Pinpoint the cell where the given text exists, returning its [x, y] midpoint coordinate. 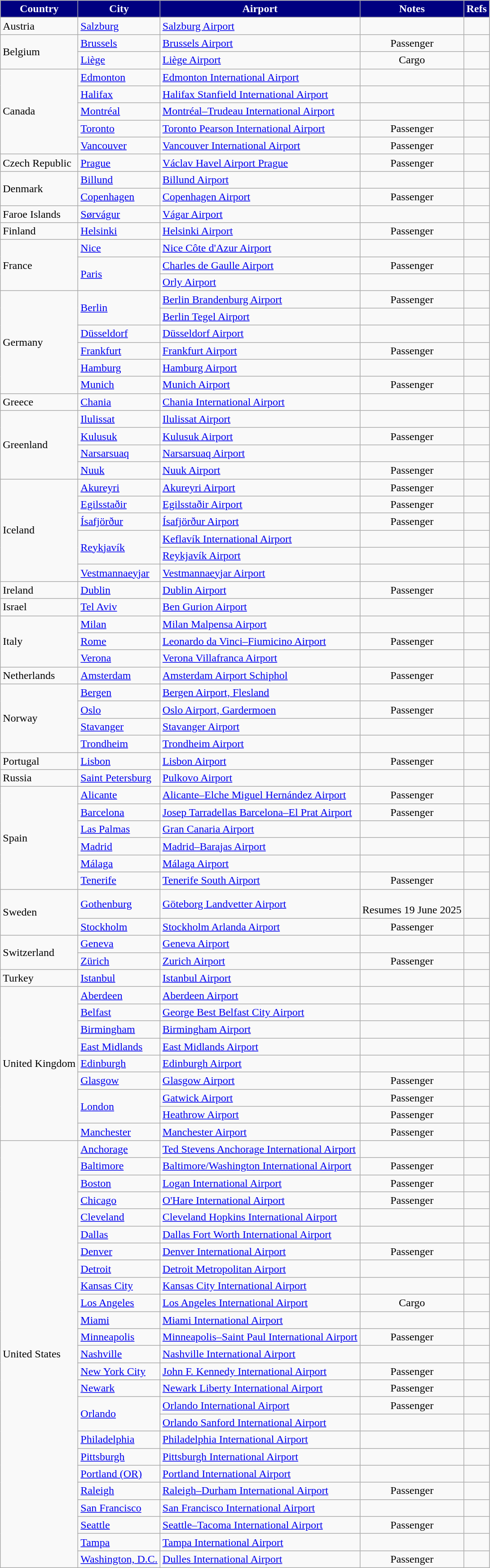
Liège [119, 60]
Lisbon [119, 761]
Dublin [119, 590]
Miami International Airport [260, 1320]
Berlin Tegel Airport [260, 317]
Turkey [40, 978]
Geneva [119, 944]
Manchester Airport [260, 1132]
Tampa International Airport [260, 1542]
Finland [40, 231]
Verona Villafranca Airport [260, 658]
Barcelona [119, 812]
Chicago [119, 1200]
Detroit [119, 1268]
Netherlands [40, 675]
Gatwick Airport [260, 1098]
Portland (OR) [119, 1474]
Notes [412, 9]
London [119, 1106]
Akureyri [119, 487]
Orlando [119, 1414]
Logan International Airport [260, 1183]
Pittsburgh International Airport [260, 1457]
Charles de Gaulle Airport [260, 265]
Glasgow Airport [260, 1081]
East Midlands Airport [260, 1047]
Frankfurt Airport [260, 351]
Tampa [119, 1542]
Nashville [119, 1354]
Nuuk [119, 470]
United States [40, 1354]
Brussels [119, 43]
East Midlands [119, 1047]
Pulkovo Airport [260, 778]
Aberdeen [119, 995]
Billund Airport [260, 180]
Newark [119, 1388]
Brussels Airport [260, 43]
Denver [119, 1251]
Berlin Brandenburg Airport [260, 300]
Ilulissat [119, 419]
Las Palmas [119, 829]
Seattle–Tacoma International Airport [260, 1525]
Gothenburg [119, 903]
Madrid [119, 846]
Ireland [40, 590]
San Francisco [119, 1508]
Frankfurt [119, 351]
Washington, D.C. [119, 1559]
Switzerland [40, 952]
Orlando International Airport [260, 1405]
Los Angeles [119, 1303]
Greece [40, 402]
Dublin Airport [260, 590]
Portland International Airport [260, 1474]
Stavanger Airport [260, 727]
Tenerife South Airport [260, 881]
Baltimore/Washington International Airport [260, 1166]
Kansas City [119, 1286]
Canada [40, 111]
Vestmannaeyjar Airport [260, 573]
George Best Belfast City Airport [260, 1012]
Edinburgh Airport [260, 1064]
Liège Airport [260, 60]
Manchester [119, 1132]
Anchorage [119, 1149]
Russia [40, 778]
Helsinki [119, 231]
Edinburgh [119, 1064]
Nashville International Airport [260, 1354]
Dallas Fort Worth International Airport [260, 1234]
Orlando Sanford International Airport [260, 1423]
Boston [119, 1183]
Greenland [40, 445]
Glasgow [119, 1081]
Amsterdam [119, 675]
Zurich Airport [260, 961]
Kulusuk Airport [260, 436]
Philadelphia International Airport [260, 1440]
Václav Havel Airport Prague [260, 163]
Hamburg [119, 368]
Tel Aviv [119, 607]
Halifax [119, 94]
Spain [40, 838]
Israel [40, 607]
Stockholm Arlanda Airport [260, 927]
Norway [40, 718]
Stockholm [119, 927]
Austria [40, 26]
Sweden [40, 912]
Belfast [119, 1012]
Trondheim Airport [260, 744]
Orly Airport [260, 282]
Milan Malpensa Airport [260, 624]
Raleigh–Durham International Airport [260, 1491]
Akureyri Airport [260, 487]
Málaga [119, 863]
Narsarsuaq [119, 453]
Madrid–Barajas Airport [260, 846]
Ísafjörður [119, 522]
United Kingdom [40, 1063]
John F. Kennedy International Airport [260, 1371]
Oslo Airport, Gardermoen [260, 709]
Paris [119, 274]
Toronto Pearson International Airport [260, 128]
Raleigh [119, 1491]
Trondheim [119, 744]
Los Angeles International Airport [260, 1303]
France [40, 265]
Oslo [119, 709]
Bergen [119, 692]
Belgium [40, 52]
Reykjavík Airport [260, 556]
Toronto [119, 128]
Prague [119, 163]
Miami [119, 1320]
Newark Liberty International Airport [260, 1388]
Nice Côte d'Azur Airport [260, 248]
Chania [119, 402]
Vestmannaeyjar [119, 573]
Denver International Airport [260, 1251]
Lisbon Airport [260, 761]
Geneva Airport [260, 944]
Country [40, 9]
Istanbul [119, 978]
Denmark [40, 188]
Reykjavík [119, 547]
Josep Tarradellas Barcelona–El Prat Airport [260, 812]
Cleveland Hopkins International Airport [260, 1217]
Montréal–Trudeau International Airport [260, 111]
Munich [119, 385]
Istanbul Airport [260, 978]
Helsinki Airport [260, 231]
Faroe Islands [40, 214]
Detroit Metropolitan Airport [260, 1268]
Birmingham Airport [260, 1029]
Baltimore [119, 1166]
Munich Airport [260, 385]
Halifax Stanfield International Airport [260, 94]
New York City [119, 1371]
Minneapolis [119, 1337]
Egilsstaðir Airport [260, 505]
Zürich [119, 961]
Gran Canaria Airport [260, 829]
Iceland [40, 530]
Salzburg Airport [260, 26]
Birmingham [119, 1029]
Minneapolis–Saint Paul International Airport [260, 1337]
Ísafjörður Airport [260, 522]
San Francisco International Airport [260, 1508]
Cleveland [119, 1217]
Verona [119, 658]
Göteborg Landvetter Airport [260, 903]
Egilsstaðir [119, 505]
Refs [477, 9]
Airport [260, 9]
Dulles International Airport [260, 1559]
Philadelphia [119, 1440]
Copenhagen Airport [260, 197]
Düsseldorf Airport [260, 334]
Copenhagen [119, 197]
Italy [40, 641]
Vancouver International Airport [260, 145]
Stavanger [119, 727]
O'Hare International Airport [260, 1200]
Düsseldorf [119, 334]
Edmonton International Airport [260, 77]
Seattle [119, 1525]
Billund [119, 180]
Nuuk Airport [260, 470]
Hamburg Airport [260, 368]
Ilulissat Airport [260, 419]
Málaga Airport [260, 863]
Heathrow Airport [260, 1115]
Resumes 19 June 2025 [412, 903]
Germany [40, 342]
Dallas [119, 1234]
Vágar Airport [260, 214]
Pittsburgh [119, 1457]
Leonardo da Vinci–Fiumicino Airport [260, 641]
Rome [119, 641]
Bergen Airport, Flesland [260, 692]
Saint Petersburg [119, 778]
Nice [119, 248]
Kansas City International Airport [260, 1286]
Ted Stevens Anchorage International Airport [260, 1149]
Czech Republic [40, 163]
City [119, 9]
Chania International Airport [260, 402]
Aberdeen Airport [260, 995]
Montréal [119, 111]
Portugal [40, 761]
Sørvágur [119, 214]
Vancouver [119, 145]
Amsterdam Airport Schiphol [260, 675]
Edmonton [119, 77]
Keflavík International Airport [260, 539]
Alicante–Elche Miguel Hernández Airport [260, 795]
Kulusuk [119, 436]
Alicante [119, 795]
Ben Gurion Airport [260, 607]
Narsarsuaq Airport [260, 453]
Salzburg [119, 26]
Berlin [119, 308]
Milan [119, 624]
Tenerife [119, 881]
